Provide the [X, Y] coordinate of the cell's center where the given text is located.  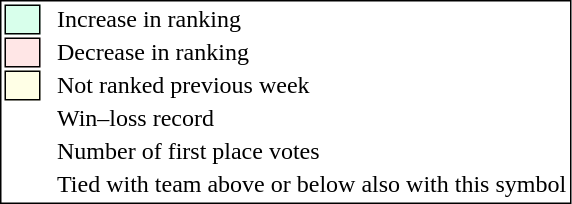
Tied with team above or below also with this symbol [312, 185]
Increase in ranking [312, 19]
Number of first place votes [312, 151]
Not ranked previous week [312, 85]
Win–loss record [312, 119]
Decrease in ranking [312, 53]
